Identify which cell holds the provided text, then report its [x, y] central coordinate. 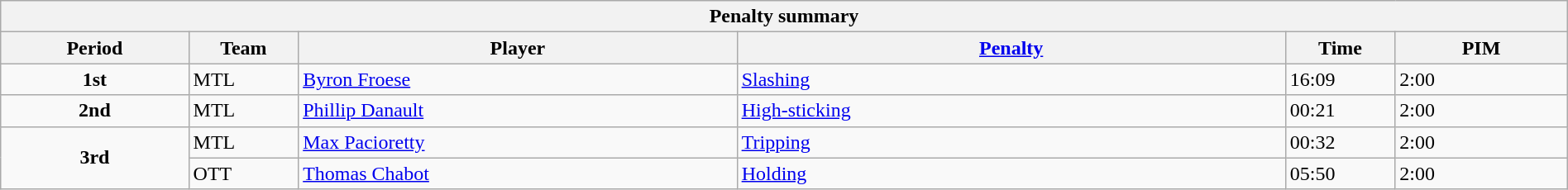
High-sticking [1011, 111]
00:32 [1340, 142]
Period [94, 48]
1st [94, 79]
Penalty summary [784, 17]
OTT [243, 173]
2nd [94, 111]
Player [518, 48]
Slashing [1011, 79]
Thomas Chabot [518, 173]
Max Pacioretty [518, 142]
Tripping [1011, 142]
Holding [1011, 173]
Penalty [1011, 48]
Team [243, 48]
Phillip Danault [518, 111]
Byron Froese [518, 79]
00:21 [1340, 111]
05:50 [1340, 173]
PIM [1481, 48]
16:09 [1340, 79]
3rd [94, 158]
Time [1340, 48]
